Identify which cell holds the provided text, then report its (x, y) central coordinate. 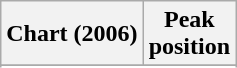
Chart (2006) (72, 34)
Peakposition (189, 34)
